Output the [X, Y] coordinate of the center of the cell containing the given text.  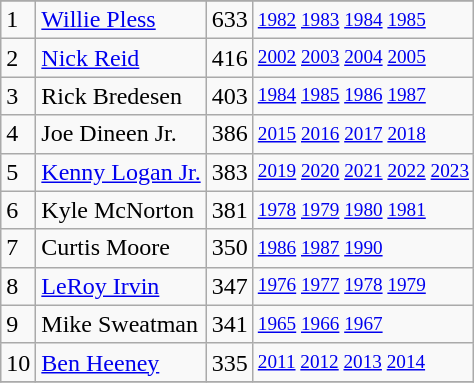
1965 1966 1967 [363, 324]
3 [18, 96]
2019 2020 2021 2022 2023 [363, 172]
4 [18, 134]
1978 1979 1980 1981 [363, 210]
2002 2003 2004 2005 [363, 58]
10 [18, 362]
386 [230, 134]
633 [230, 20]
2015 2016 2017 2018 [363, 134]
1976 1977 1978 1979 [363, 286]
350 [230, 248]
1986 1987 1990 [363, 248]
7 [18, 248]
403 [230, 96]
1 [18, 20]
Mike Sweatman [121, 324]
5 [18, 172]
Joe Dineen Jr. [121, 134]
Kyle McNorton [121, 210]
2 [18, 58]
6 [18, 210]
Ben Heeney [121, 362]
9 [18, 324]
1984 1985 1986 1987 [363, 96]
Curtis Moore [121, 248]
Rick Bredesen [121, 96]
1982 1983 1984 1985 [363, 20]
Kenny Logan Jr. [121, 172]
LeRoy Irvin [121, 286]
347 [230, 286]
416 [230, 58]
383 [230, 172]
341 [230, 324]
Willie Pless [121, 20]
2011 2012 2013 2014 [363, 362]
335 [230, 362]
8 [18, 286]
381 [230, 210]
Nick Reid [121, 58]
